Locate the cell with the specified text and output its [X, Y] center coordinate. 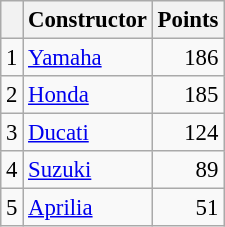
1 [12, 58]
Ducati [88, 133]
Honda [88, 95]
Points [188, 20]
Suzuki [88, 170]
124 [188, 133]
4 [12, 170]
186 [188, 58]
89 [188, 170]
Yamaha [88, 58]
185 [188, 95]
2 [12, 95]
51 [188, 208]
Aprilia [88, 208]
3 [12, 133]
5 [12, 208]
Constructor [88, 20]
